Identify which cell holds the provided text, then report its (x, y) central coordinate. 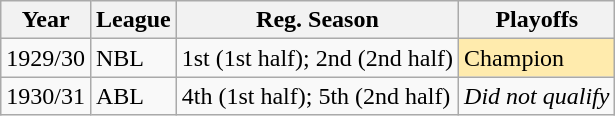
Reg. Season (317, 20)
Playoffs (537, 20)
NBL (133, 58)
Champion (537, 58)
Did not qualify (537, 96)
Year (46, 20)
1st (1st half); 2nd (2nd half) (317, 58)
ABL (133, 96)
1929/30 (46, 58)
4th (1st half); 5th (2nd half) (317, 96)
League (133, 20)
1930/31 (46, 96)
